Capture the cell that displays the provided text and extract its (X, Y) central coordinate. 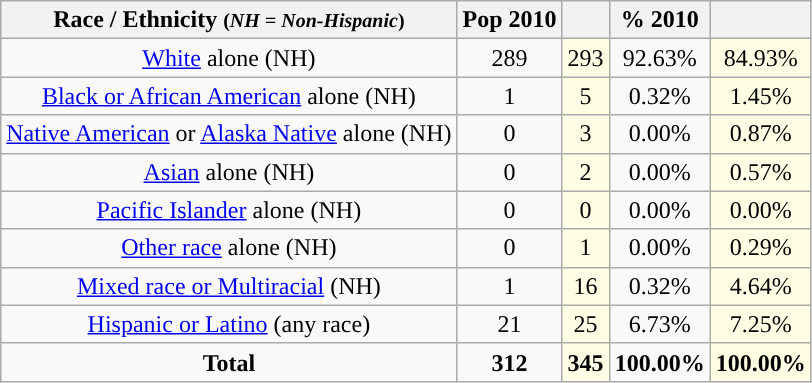
Asian alone (NH) (229, 172)
Black or African American alone (NH) (229, 96)
7.25% (760, 324)
25 (586, 324)
21 (510, 324)
345 (586, 362)
5 (586, 96)
% 2010 (660, 20)
1.45% (760, 96)
Total (229, 362)
Pacific Islander alone (NH) (229, 210)
6.73% (660, 324)
Native American or Alaska Native alone (NH) (229, 134)
92.63% (660, 58)
0.29% (760, 248)
84.93% (760, 58)
Pop 2010 (510, 20)
0.87% (760, 134)
16 (586, 286)
Race / Ethnicity (NH = Non-Hispanic) (229, 20)
Hispanic or Latino (any race) (229, 324)
4.64% (760, 286)
312 (510, 362)
289 (510, 58)
White alone (NH) (229, 58)
Other race alone (NH) (229, 248)
Mixed race or Multiracial (NH) (229, 286)
2 (586, 172)
3 (586, 134)
0.57% (760, 172)
293 (586, 58)
